Search for the cell housing the specified text and yield its (X, Y) center coordinate. 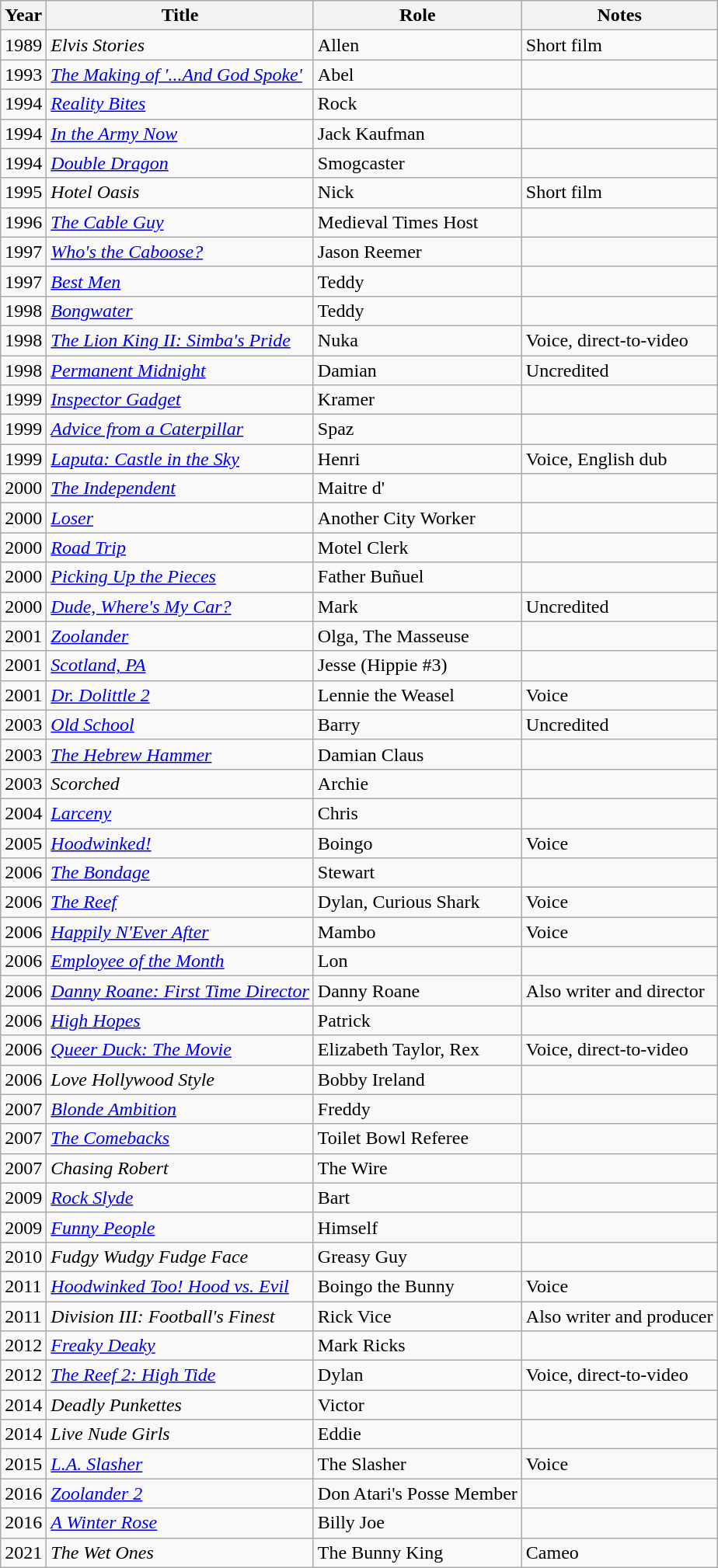
Himself (417, 1227)
Hoodwinked! (180, 843)
Boingo (417, 843)
The Reef 2: High Tide (180, 1375)
1996 (23, 222)
Reality Bites (180, 104)
Dr. Dolittle 2 (180, 695)
Love Hollywood Style (180, 1080)
2004 (23, 813)
Lennie the Weasel (417, 695)
Best Men (180, 281)
Laputa: Castle in the Sky (180, 459)
Motel Clerk (417, 548)
Freddy (417, 1109)
Toilet Bowl Referee (417, 1139)
1993 (23, 75)
The Comebacks (180, 1139)
Patrick (417, 1020)
Don Atari's Posse Member (417, 1493)
Rock (417, 104)
Year (23, 16)
Notes (619, 16)
Maitre d' (417, 488)
Medieval Times Host (417, 222)
1995 (23, 193)
Danny Roane: First Time Director (180, 991)
Archie (417, 784)
Scorched (180, 784)
Hotel Oasis (180, 193)
2015 (23, 1464)
2005 (23, 843)
Nick (417, 193)
Jesse (Hippie #3) (417, 666)
Live Nude Girls (180, 1434)
Role (417, 16)
High Hopes (180, 1020)
Old School (180, 725)
Happily N'Ever After (180, 932)
Dude, Where's My Car? (180, 607)
Employee of the Month (180, 961)
Jack Kaufman (417, 134)
Queer Duck: The Movie (180, 1050)
Danny Roane (417, 991)
Freaky Deaky (180, 1346)
2021 (23, 1552)
Road Trip (180, 548)
Allen (417, 45)
The Independent (180, 488)
Loser (180, 518)
Henri (417, 459)
Bobby Ireland (417, 1080)
The Wire (417, 1168)
Voice, English dub (619, 459)
Who's the Caboose? (180, 252)
Boingo the Bunny (417, 1286)
L.A. Slasher (180, 1464)
Dylan, Curious Shark (417, 902)
Smogcaster (417, 163)
Billy Joe (417, 1523)
Rick Vice (417, 1316)
Dylan (417, 1375)
Cameo (619, 1552)
Scotland, PA (180, 666)
Chasing Robert (180, 1168)
Elizabeth Taylor, Rex (417, 1050)
The Slasher (417, 1464)
Also writer and producer (619, 1316)
The Bunny King (417, 1552)
Barry (417, 725)
The Lion King II: Simba's Pride (180, 340)
2010 (23, 1257)
Funny People (180, 1227)
In the Army Now (180, 134)
Lon (417, 961)
Damian (417, 370)
Inspector Gadget (180, 400)
Larceny (180, 813)
Permanent Midnight (180, 370)
Zoolander (180, 636)
Rock Slyde (180, 1198)
Also writer and director (619, 991)
The Reef (180, 902)
The Cable Guy (180, 222)
Double Dragon (180, 163)
Mark Ricks (417, 1346)
Nuka (417, 340)
Victor (417, 1405)
The Bondage (180, 873)
Spaz (417, 429)
Another City Worker (417, 518)
Zoolander 2 (180, 1493)
A Winter Rose (180, 1523)
Chris (417, 813)
The Hebrew Hammer (180, 754)
Fudgy Wudgy Fudge Face (180, 1257)
Picking Up the Pieces (180, 577)
Father Buñuel (417, 577)
Stewart (417, 873)
Title (180, 16)
Advice from a Caterpillar (180, 429)
Greasy Guy (417, 1257)
The Wet Ones (180, 1552)
Bart (417, 1198)
Blonde Ambition (180, 1109)
Hoodwinked Too! Hood vs. Evil (180, 1286)
Damian Claus (417, 754)
1989 (23, 45)
Olga, The Masseuse (417, 636)
Division III: Football's Finest (180, 1316)
Abel (417, 75)
Eddie (417, 1434)
The Making of '...And God Spoke' (180, 75)
Deadly Punkettes (180, 1405)
Jason Reemer (417, 252)
Mambo (417, 932)
Elvis Stories (180, 45)
Mark (417, 607)
Kramer (417, 400)
Bongwater (180, 311)
